Return (X, Y) of the center of cell containing provided text 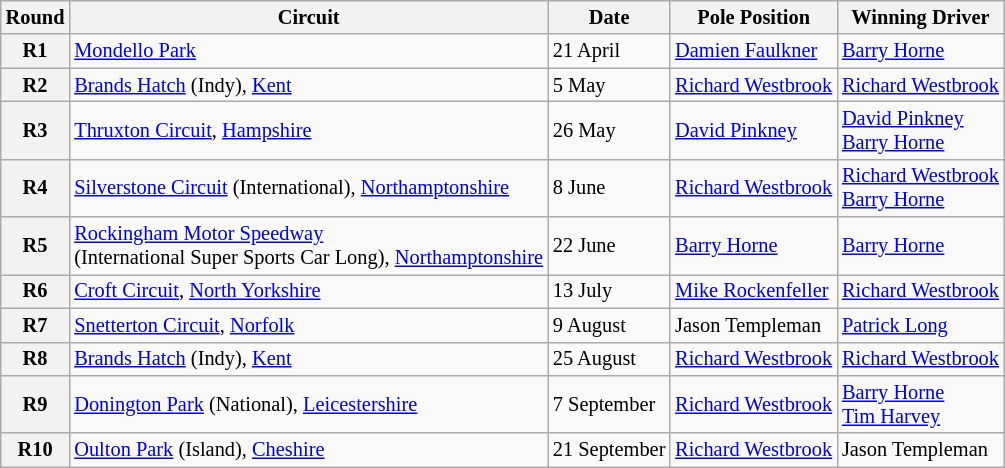
R7 (36, 325)
Mike Rockenfeller (754, 291)
R2 (36, 85)
21 September (609, 450)
Damien Faulkner (754, 51)
Mondello Park (308, 51)
R8 (36, 359)
Winning Driver (920, 17)
R5 (36, 246)
Barry Horne Tim Harvey (920, 404)
R4 (36, 188)
Rockingham Motor Speedway(International Super Sports Car Long), Northamptonshire (308, 246)
R3 (36, 130)
R9 (36, 404)
R1 (36, 51)
21 April (609, 51)
Patrick Long (920, 325)
David Pinkney Barry Horne (920, 130)
25 August (609, 359)
R10 (36, 450)
8 June (609, 188)
Croft Circuit, North Yorkshire (308, 291)
Richard Westbrook Barry Horne (920, 188)
7 September (609, 404)
Pole Position (754, 17)
13 July (609, 291)
Thruxton Circuit, Hampshire (308, 130)
22 June (609, 246)
Circuit (308, 17)
David Pinkney (754, 130)
Snetterton Circuit, Norfolk (308, 325)
26 May (609, 130)
R6 (36, 291)
Oulton Park (Island), Cheshire (308, 450)
5 May (609, 85)
9 August (609, 325)
Silverstone Circuit (International), Northamptonshire (308, 188)
Date (609, 17)
Round (36, 17)
Donington Park (National), Leicestershire (308, 404)
